Locate the cell with the specified text and output its [X, Y] center coordinate. 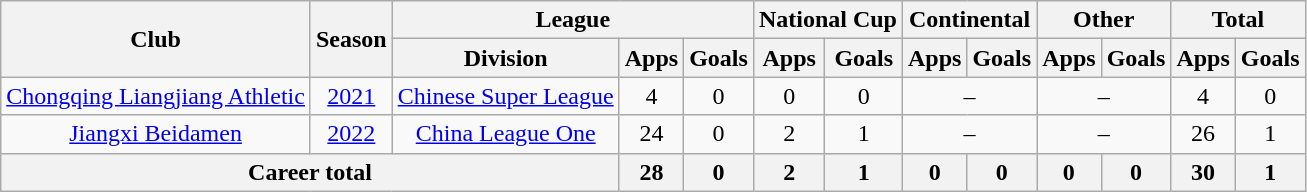
Jiangxi Beidamen [156, 134]
China League One [506, 134]
30 [1203, 172]
Other [1104, 20]
24 [651, 134]
Club [156, 39]
26 [1203, 134]
Chongqing Liangjiang Athletic [156, 96]
League [572, 20]
Total [1238, 20]
National Cup [828, 20]
Season [351, 39]
2021 [351, 96]
Continental [969, 20]
2022 [351, 134]
Chinese Super League [506, 96]
28 [651, 172]
Division [506, 58]
Career total [310, 172]
